Pinpoint the cell where the given text exists, returning its (x, y) midpoint coordinate. 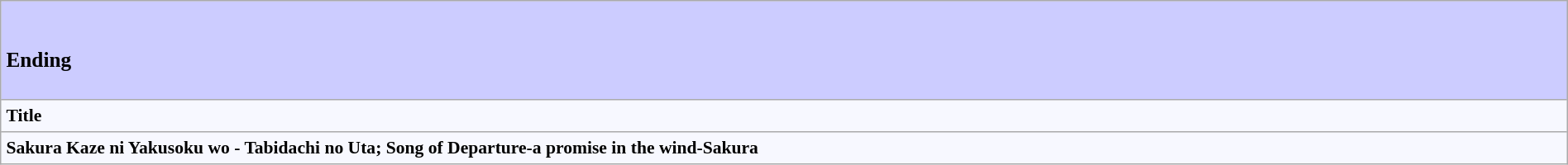
Sakura Kaze ni Yakusoku wo - Tabidachi no Uta; Song of Departure-a promise in the wind-Sakura (784, 148)
Ending (784, 50)
Title (784, 115)
